Determine the (x, y) coordinate at the center of the cell enclosing the given text.  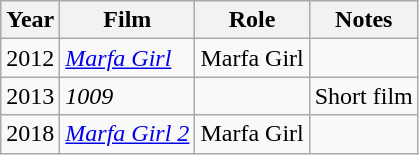
Role (252, 20)
2012 (30, 58)
2018 (30, 134)
Short film (364, 96)
Year (30, 20)
1009 (128, 96)
2013 (30, 96)
Film (128, 20)
Marfa Girl 2 (128, 134)
Notes (364, 20)
